Output the (x, y) coordinate of the center of the cell containing the given text.  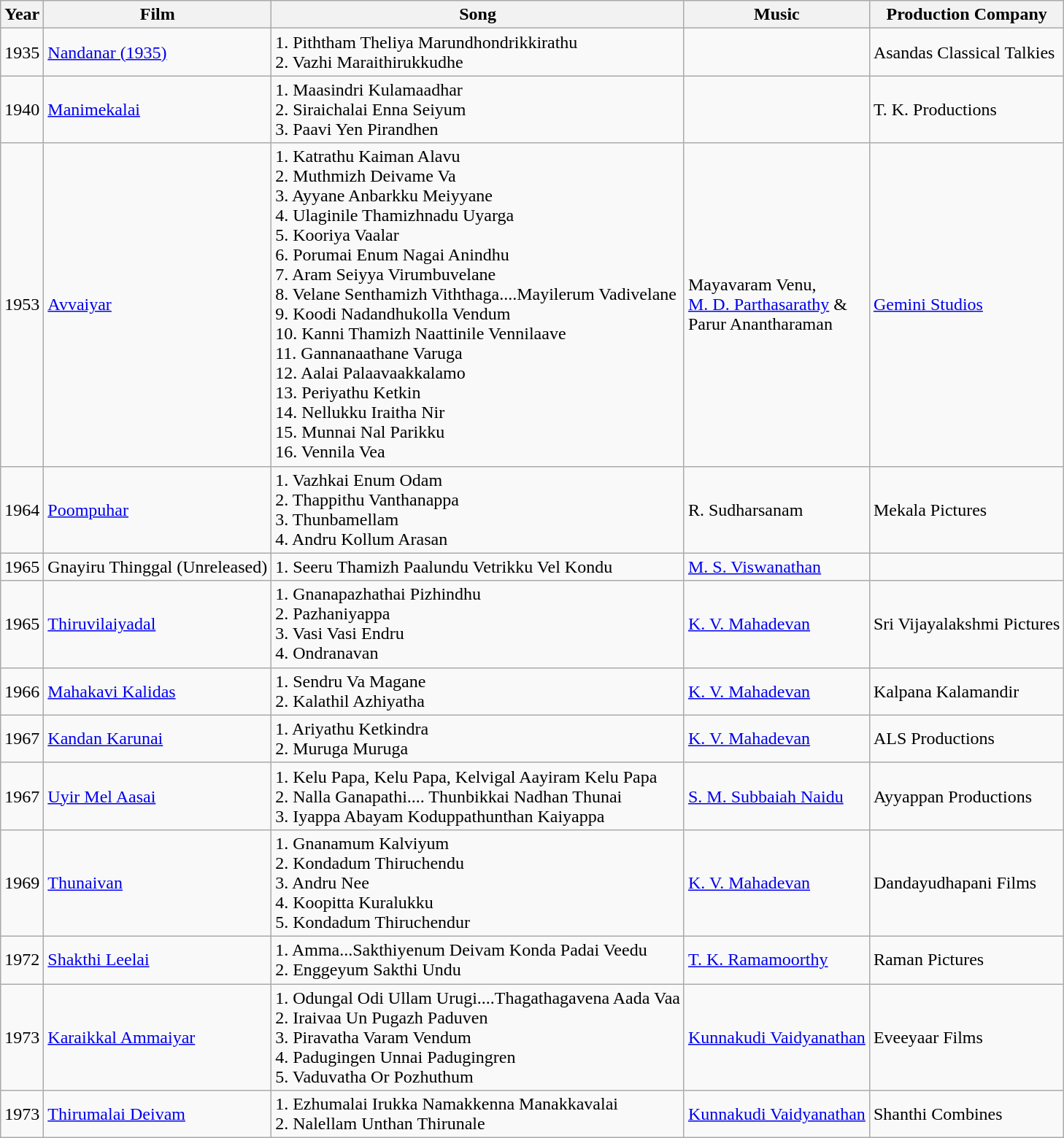
Uyir Mel Aasai (158, 796)
1972 (22, 960)
1940 (22, 109)
Kalpana Kalamandir (966, 692)
Thunaivan (158, 883)
R. Sudharsanam (776, 509)
Year (22, 15)
Gnayiru Thinggal (Unreleased) (158, 567)
1. Maasindri Kulamaadhar2. Siraichalai Enna Seiyum3. Paavi Yen Pirandhen (478, 109)
Production Company (966, 15)
Song (478, 15)
Manimekalai (158, 109)
Kandan Karunai (158, 738)
1. Gnanamum Kalviyum2. Kondadum Thiruchendu3. Andru Nee4. Koopitta Kuralukku5. Kondadum Thiruchendur (478, 883)
Raman Pictures (966, 960)
1. Ariyathu Ketkindra2. Muruga Muruga (478, 738)
1. Gnanapazhathai Pizhindhu2. Pazhaniyappa3. Vasi Vasi Endru4. Ondranavan (478, 624)
Ayyappan Productions (966, 796)
Shakthi Leelai (158, 960)
1966 (22, 692)
Shanthi Combines (966, 1115)
1. Kelu Papa, Kelu Papa, Kelvigal Aayiram Kelu Papa2. Nalla Ganapathi.... Thunbikkai Nadhan Thunai3. Iyappa Abayam Koduppathunthan Kaiyappa (478, 796)
Nandanar (1935) (158, 53)
1. Amma...Sakthiyenum Deivam Konda Padai Veedu2. Enggeyum Sakthi Undu (478, 960)
Dandayudhapani Films (966, 883)
1969 (22, 883)
1964 (22, 509)
M. S. Viswanathan (776, 567)
1. Piththam Theliya Marundhondrikkirathu2. Vazhi Maraithirukkudhe (478, 53)
Mahakavi Kalidas (158, 692)
1935 (22, 53)
Gemini Studios (966, 305)
Music (776, 15)
Mayavaram Venu, M. D. Parthasarathy & Parur Anantharaman (776, 305)
1. Vazhkai Enum Odam2. Thappithu Vanthanappa3. Thunbamellam 4. Andru Kollum Arasan (478, 509)
Poompuhar (158, 509)
T. K. Ramamoorthy (776, 960)
Sri Vijayalakshmi Pictures (966, 624)
1. Seeru Thamizh Paalundu Vetrikku Vel Kondu (478, 567)
Karaikkal Ammaiyar (158, 1037)
Avvaiyar (158, 305)
Eveeyaar Films (966, 1037)
1. Sendru Va Magane2. Kalathil Azhiyatha (478, 692)
Thirumalai Deivam (158, 1115)
1. Ezhumalai Irukka Namakkenna Manakkavalai2. Nalellam Unthan Thirunale (478, 1115)
Asandas Classical Talkies (966, 53)
1953 (22, 305)
ALS Productions (966, 738)
Film (158, 15)
S. M. Subbaiah Naidu (776, 796)
Mekala Pictures (966, 509)
Thiruvilaiyadal (158, 624)
T. K. Productions (966, 109)
